From the cell containing the given text, extract its center point as [X, Y] coordinate. 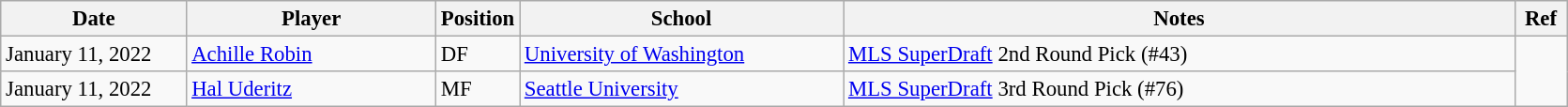
Seattle University [681, 89]
Ref [1541, 19]
Hal Uderitz [312, 89]
Achille Robin [312, 54]
School [681, 19]
MLS SuperDraft 3rd Round Pick (#76) [1180, 89]
Date [94, 19]
DF [477, 54]
University of Washington [681, 54]
MF [477, 89]
Player [312, 19]
MLS SuperDraft 2nd Round Pick (#43) [1180, 54]
Position [477, 19]
Notes [1180, 19]
